Locate the cell with the specified text and output its (x, y) center coordinate. 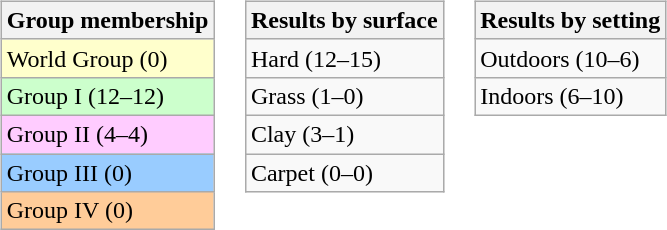
Clay (3–1) (344, 134)
Group II (4–4) (108, 134)
Grass (1–0) (344, 96)
Hard (12–15) (344, 58)
Results by surface (344, 20)
Outdoors (10–6) (570, 58)
Group membership (108, 20)
Group I (12–12) (108, 96)
Results by setting (570, 20)
World Group (0) (108, 58)
Indoors (6–10) (570, 96)
Group IV (0) (108, 211)
Group III (0) (108, 173)
Carpet (0–0) (344, 173)
